Output the (X, Y) coordinate of the center of the cell containing the given text.  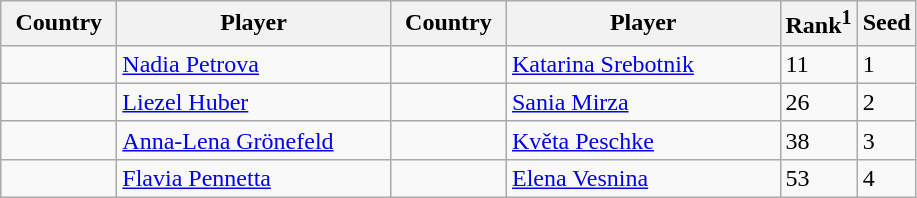
Sania Mirza (643, 102)
2 (886, 102)
11 (818, 64)
53 (818, 178)
3 (886, 140)
Květa Peschke (643, 140)
Liezel Huber (254, 102)
Anna-Lena Grönefeld (254, 140)
26 (818, 102)
Katarina Srebotnik (643, 64)
Rank1 (818, 24)
4 (886, 178)
Nadia Petrova (254, 64)
38 (818, 140)
Seed (886, 24)
Elena Vesnina (643, 178)
1 (886, 64)
Flavia Pennetta (254, 178)
